Return (x, y) of the center of cell containing provided text 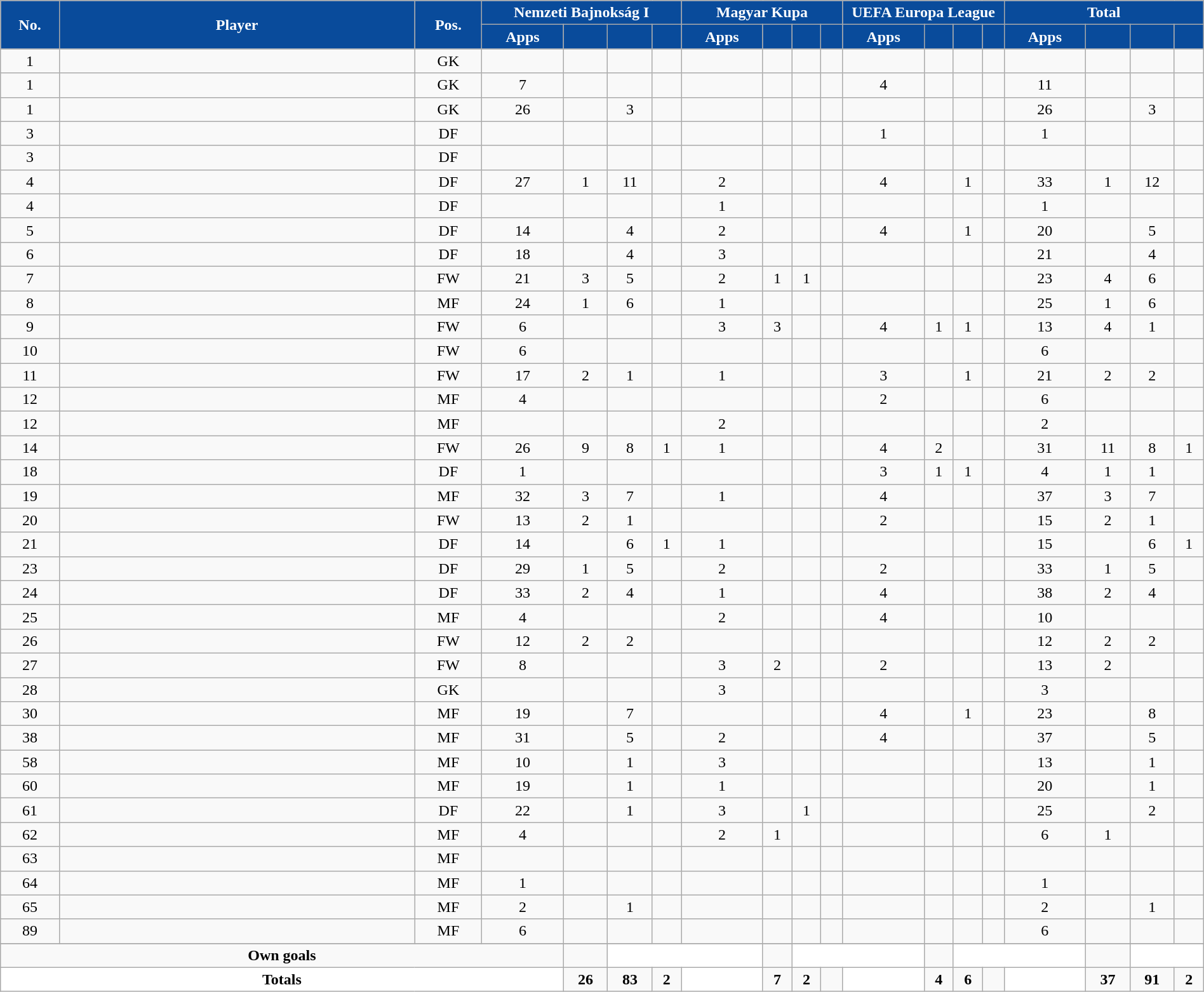
17 (523, 375)
22 (523, 810)
58 (30, 762)
29 (523, 568)
63 (30, 859)
Nemzeti Bajnokság I (582, 13)
Pos. (448, 25)
30 (30, 714)
Player (237, 25)
32 (523, 496)
Own goals (282, 955)
28 (30, 689)
83 (630, 979)
Total (1104, 13)
Magyar Kupa (762, 13)
No. (30, 25)
UEFA Europa League (923, 13)
Totals (282, 979)
91 (1152, 979)
89 (30, 931)
60 (30, 786)
61 (30, 810)
64 (30, 883)
62 (30, 834)
65 (30, 907)
